Determine the [x, y] coordinate at the center of the cell enclosing the given text.  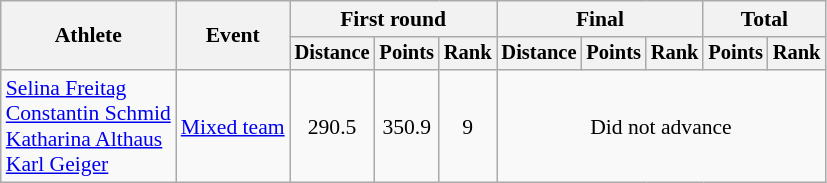
First round [394, 19]
Event [233, 36]
Did not advance [660, 126]
Athlete [88, 36]
290.5 [332, 126]
9 [468, 126]
Selina FreitagConstantin SchmidKatharina AlthausKarl Geiger [88, 126]
Final [600, 19]
Mixed team [233, 126]
Total [764, 19]
350.9 [407, 126]
